Return (x, y) of the center of cell containing provided text 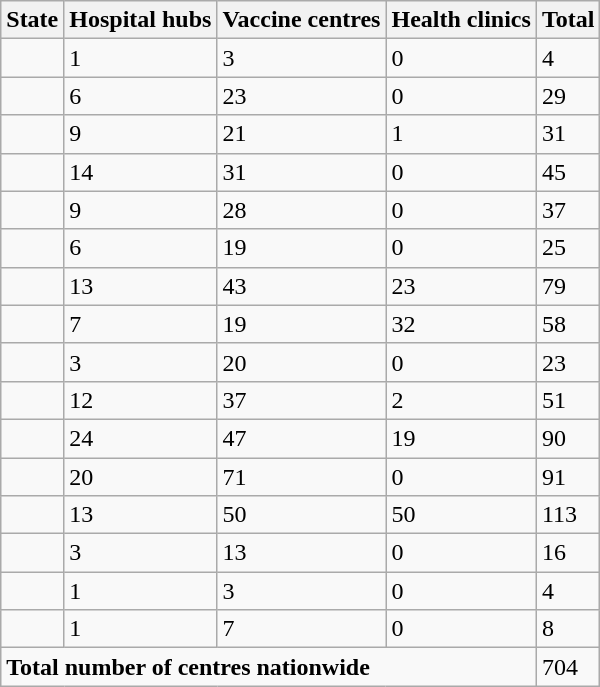
704 (568, 667)
14 (140, 172)
45 (568, 172)
28 (302, 210)
113 (568, 515)
71 (302, 477)
32 (461, 324)
Hospital hubs (140, 20)
43 (302, 286)
21 (302, 134)
51 (568, 400)
Total number of centres nationwide (269, 667)
91 (568, 477)
29 (568, 96)
79 (568, 286)
24 (140, 438)
16 (568, 553)
25 (568, 248)
State (32, 20)
58 (568, 324)
47 (302, 438)
Health clinics (461, 20)
Total (568, 20)
8 (568, 629)
2 (461, 400)
Vaccine centres (302, 20)
90 (568, 438)
12 (140, 400)
